Identify which cell holds the provided text, then report its (x, y) central coordinate. 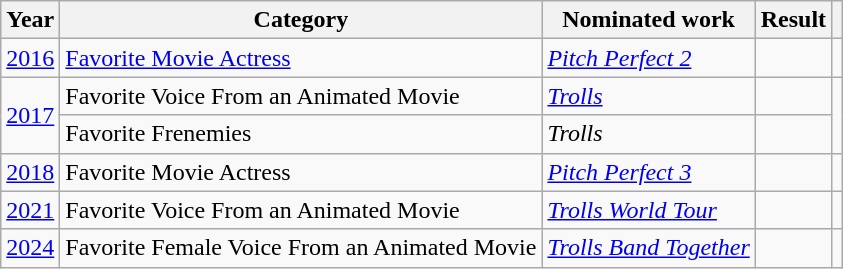
Trolls World Tour (648, 210)
Result (793, 20)
Year (30, 20)
Category (301, 20)
2024 (30, 248)
Nominated work (648, 20)
Pitch Perfect 3 (648, 172)
Trolls Band Together (648, 248)
2017 (30, 115)
Pitch Perfect 2 (648, 58)
Favorite Frenemies (301, 134)
2021 (30, 210)
Favorite Female Voice From an Animated Movie (301, 248)
2018 (30, 172)
2016 (30, 58)
